Detect which cell encompasses the target text, then output its [X, Y] center coordinate. 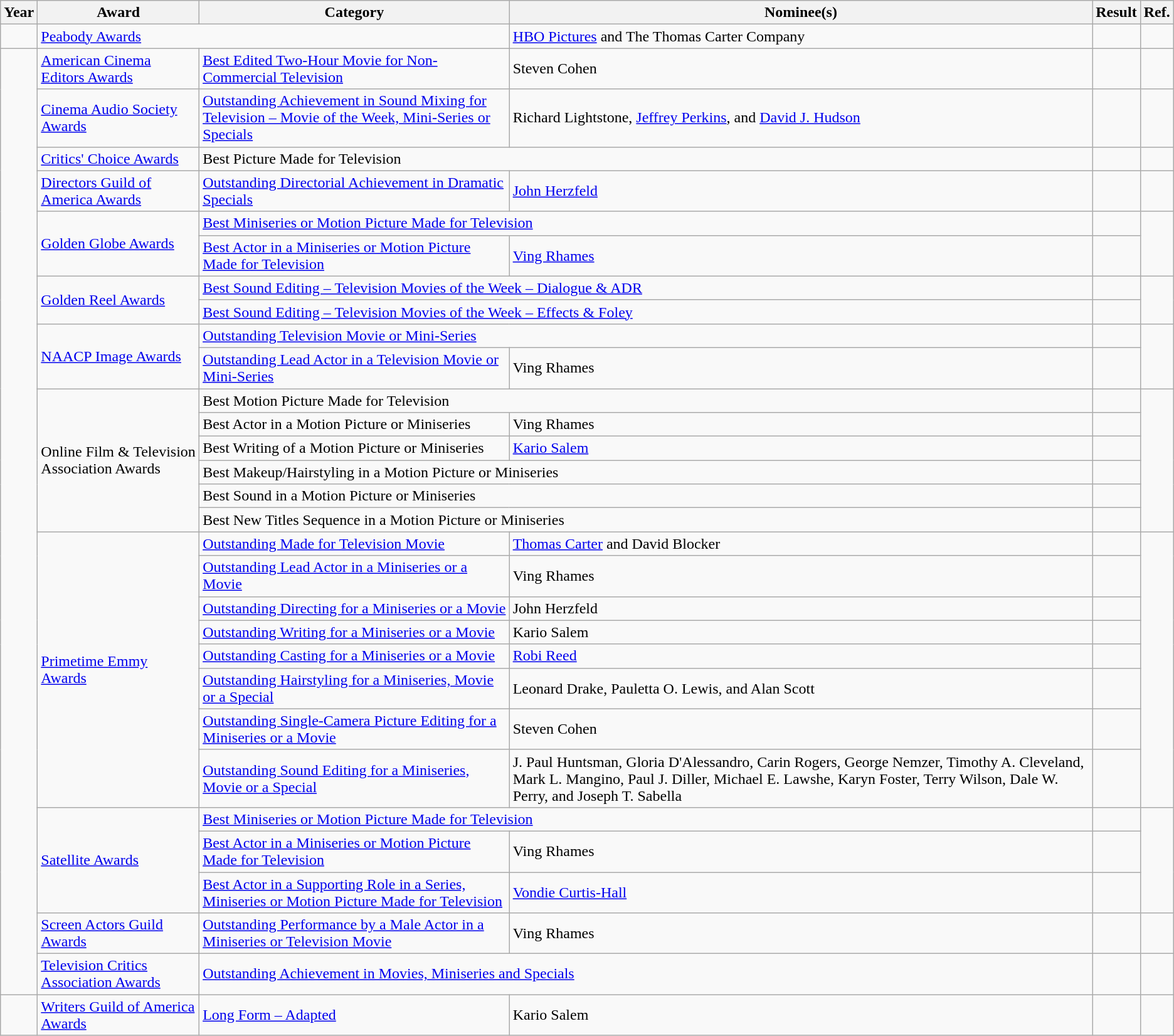
Best Sound Editing – Television Movies of the Week – Effects & Foley [646, 312]
Outstanding Made for Television Movie [355, 544]
Nominee(s) [801, 13]
Outstanding Television Movie or Mini-Series [646, 336]
Best Makeup/Hairstyling in a Motion Picture or Miniseries [646, 472]
Critics' Choice Awards [119, 159]
Best Sound Editing – Television Movies of the Week – Dialogue & ADR [646, 288]
Outstanding Single-Camera Picture Editing for a Miniseries or a Movie [355, 729]
Vondie Curtis-Hall [801, 892]
Result [1116, 13]
HBO Pictures and The Thomas Carter Company [801, 36]
Outstanding Directorial Achievement in Dramatic Specials [355, 191]
Richard Lightstone, Jeffrey Perkins, and David J. Hudson [801, 118]
NAACP Image Awards [119, 356]
Best Picture Made for Television [646, 159]
Golden Reel Awards [119, 300]
Award [119, 13]
Best Edited Two-Hour Movie for Non-Commercial Television [355, 69]
Robi Reed [801, 656]
Thomas Carter and David Blocker [801, 544]
Outstanding Lead Actor in a Miniseries or a Movie [355, 576]
American Cinema Editors Awards [119, 69]
Writers Guild of America Awards [119, 1015]
Best Writing of a Motion Picture or Miniseries [355, 448]
Ref. [1156, 13]
Outstanding Lead Actor in a Television Movie or Mini-Series [355, 367]
Category [355, 13]
Outstanding Directing for a Miniseries or a Movie [355, 608]
Outstanding Achievement in Movies, Miniseries and Specials [646, 975]
Outstanding Casting for a Miniseries or a Movie [355, 656]
Best Actor in a Supporting Role in a Series, Miniseries or Motion Picture Made for Television [355, 892]
Online Film & Television Association Awards [119, 460]
Best New Titles Sequence in a Motion Picture or Miniseries [646, 520]
Best Actor in a Motion Picture or Miniseries [355, 425]
Directors Guild of America Awards [119, 191]
Outstanding Writing for a Miniseries or a Movie [355, 632]
Best Motion Picture Made for Television [646, 401]
Cinema Audio Society Awards [119, 118]
Year [19, 13]
Primetime Emmy Awards [119, 670]
Television Critics Association Awards [119, 975]
Outstanding Sound Editing for a Miniseries, Movie or a Special [355, 778]
Golden Globe Awards [119, 243]
Leonard Drake, Pauletta O. Lewis, and Alan Scott [801, 689]
Long Form – Adapted [355, 1015]
Outstanding Achievement in Sound Mixing for Television – Movie of the Week, Mini-Series or Specials [355, 118]
Outstanding Hairstyling for a Miniseries, Movie or a Special [355, 689]
Satellite Awards [119, 860]
Peabody Awards [273, 36]
Outstanding Performance by a Male Actor in a Miniseries or Television Movie [355, 933]
Best Sound in a Motion Picture or Miniseries [646, 496]
Screen Actors Guild Awards [119, 933]
